Provide the (x, y) coordinate of the cell's center where the given text is located.  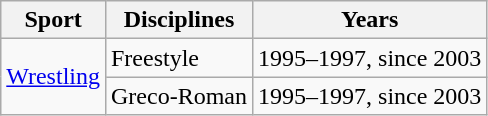
Years (370, 20)
Freestyle (178, 58)
Wrestling (54, 77)
Disciplines (178, 20)
Sport (54, 20)
Greco-Roman (178, 96)
